Provide the [X, Y] coordinate of the cell's center where the given text is located.  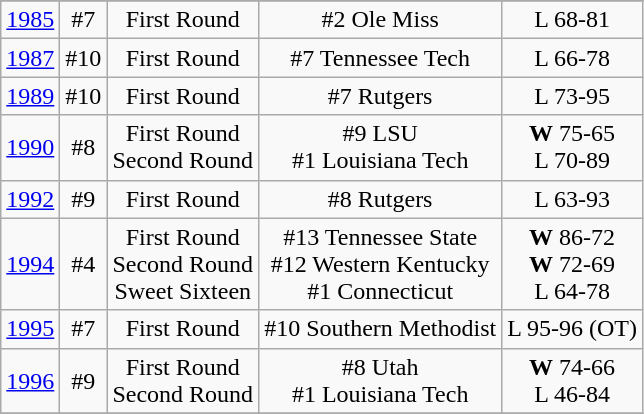
L 63-93 [572, 199]
#7 Rutgers [380, 96]
#8 [84, 148]
First RoundSecond RoundSweet Sixteen [183, 264]
#2 Ole Miss [380, 20]
1987 [30, 58]
#8 Rutgers [380, 199]
1985 [30, 20]
1989 [30, 96]
#8 Utah#1 Louisiana Tech [380, 380]
1994 [30, 264]
L 68-81 [572, 20]
L 66-78 [572, 58]
#13 Tennessee State#12 Western Kentucky#1 Connecticut [380, 264]
#10 Southern Methodist [380, 329]
#4 [84, 264]
#7 Tennessee Tech [380, 58]
#9 LSU#1 Louisiana Tech [380, 148]
1995 [30, 329]
1996 [30, 380]
1990 [30, 148]
W 74-66L 46-84 [572, 380]
L 73-95 [572, 96]
1992 [30, 199]
L 95-96 (OT) [572, 329]
W 75-65L 70-89 [572, 148]
W 86-72W 72-69L 64-78 [572, 264]
